Scan for the cell matching the given text and deliver its (X, Y) coordinate at center. 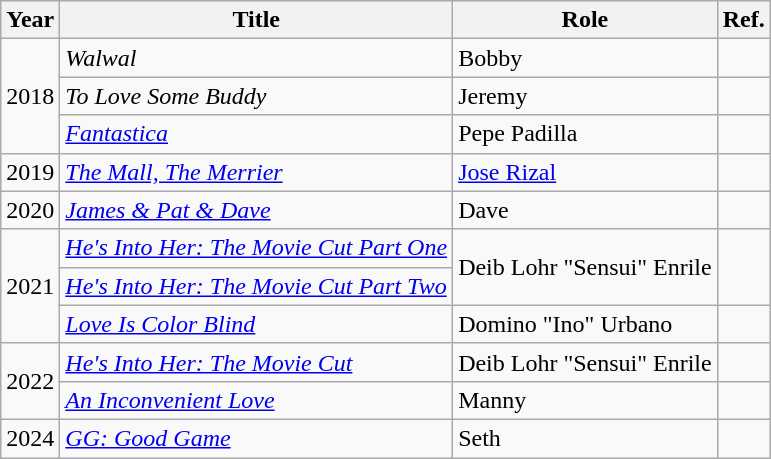
The Mall, The Merrier (256, 172)
2022 (30, 381)
Pepe Padilla (586, 134)
Ref. (744, 20)
2021 (30, 286)
Jeremy (586, 96)
GG: Good Game (256, 438)
2024 (30, 438)
2019 (30, 172)
Manny (586, 400)
Fantastica (256, 134)
Bobby (586, 58)
Domino "Ino" Urbano (586, 324)
He's Into Her: The Movie Cut Part Two (256, 286)
Title (256, 20)
Seth (586, 438)
He's Into Her: The Movie Cut (256, 362)
Love Is Color Blind (256, 324)
James & Pat & Dave (256, 210)
An Inconvenient Love (256, 400)
Year (30, 20)
He's Into Her: The Movie Cut Part One (256, 248)
Dave (586, 210)
2018 (30, 96)
Role (586, 20)
Jose Rizal (586, 172)
Walwal (256, 58)
To Love Some Buddy (256, 96)
2020 (30, 210)
